Determine the (x, y) coordinate at the center of the cell enclosing the given text.  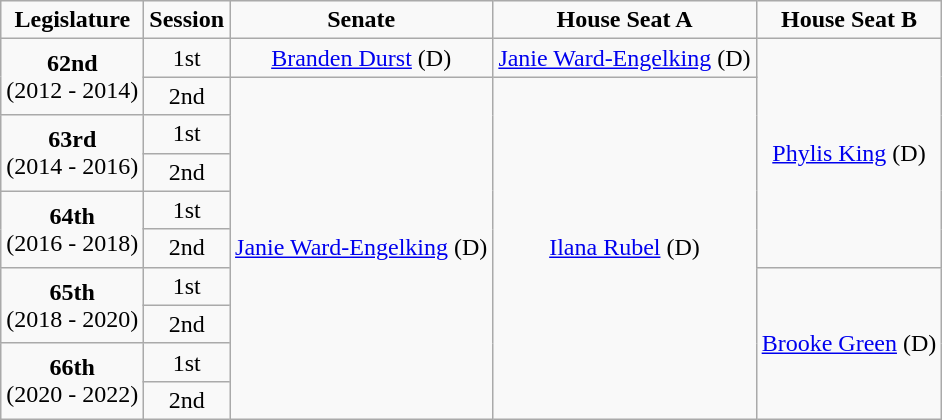
64th (2016 - 2018) (72, 229)
Phylis King (D) (849, 153)
Session (187, 20)
63rd (2014 - 2016) (72, 153)
House Seat A (624, 20)
65th (2018 - 2020) (72, 305)
Brooke Green (D) (849, 343)
Ilana Rubel (D) (624, 248)
Senate (362, 20)
Branden Durst (D) (362, 58)
66th (2020 - 2022) (72, 381)
Legislature (72, 20)
62nd (2012 - 2014) (72, 77)
House Seat B (849, 20)
